For the text-containing cell, return its midpoint in [X, Y] coordinate format. 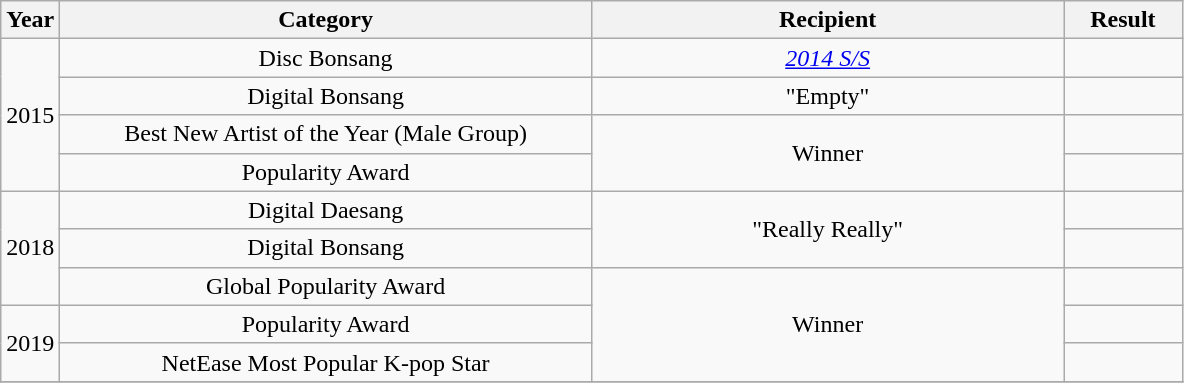
Global Popularity Award [326, 286]
Year [30, 20]
Result [1123, 20]
2019 [30, 343]
"Empty" [827, 96]
Recipient [827, 20]
Digital Daesang [326, 210]
Disc Bonsang [326, 58]
2018 [30, 248]
NetEase Most Popular K-pop Star [326, 362]
Category [326, 20]
Best New Artist of the Year (Male Group) [326, 134]
2015 [30, 115]
2014 S/S [827, 58]
"Really Really" [827, 229]
